Pinpoint the cell where the given text exists, returning its [X, Y] midpoint coordinate. 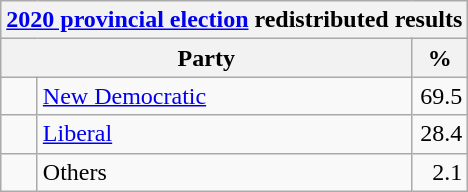
Others [224, 172]
Liberal [224, 134]
Party [206, 58]
New Democratic [224, 96]
69.5 [440, 96]
2.1 [440, 172]
28.4 [440, 134]
% [440, 58]
2020 provincial election redistributed results [234, 20]
